Determine the [x, y] coordinate at the center of the cell enclosing the given text.  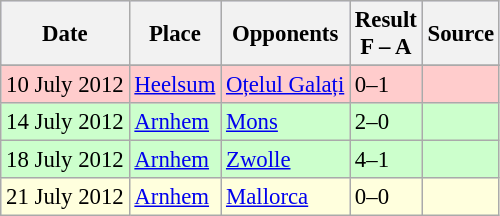
Oțelul Galați [286, 85]
Date [65, 34]
Source [460, 34]
4–1 [386, 160]
Mons [286, 122]
10 July 2012 [65, 85]
2–0 [386, 122]
Opponents [286, 34]
14 July 2012 [65, 122]
Mallorca [286, 197]
Zwolle [286, 160]
Place [175, 34]
ResultF – A [386, 34]
Heelsum [175, 85]
18 July 2012 [65, 160]
21 July 2012 [65, 197]
0–0 [386, 197]
0–1 [386, 85]
